Search for the cell housing the specified text and yield its [x, y] center coordinate. 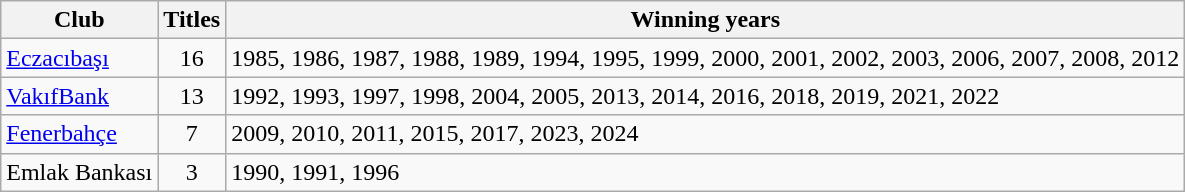
Emlak Bankası [80, 172]
7 [192, 134]
1985, 1986, 1987, 1988, 1989, 1994, 1995, 1999, 2000, 2001, 2002, 2003, 2006, 2007, 2008, 2012 [706, 58]
VakıfBank [80, 96]
1992, 1993, 1997, 1998, 2004, 2005, 2013, 2014, 2016, 2018, 2019, 2021, 2022 [706, 96]
Eczacıbaşı [80, 58]
Winning years [706, 20]
13 [192, 96]
1990, 1991, 1996 [706, 172]
Club [80, 20]
2009, 2010, 2011, 2015, 2017, 2023, 2024 [706, 134]
3 [192, 172]
16 [192, 58]
Fenerbahçe [80, 134]
Titles [192, 20]
